Capture the cell that displays the provided text and extract its [X, Y] central coordinate. 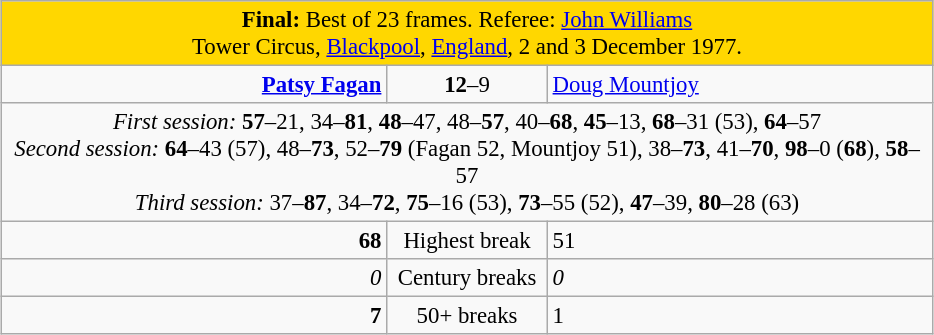
51 [740, 241]
1 [740, 316]
Final: Best of 23 frames. Referee: John WilliamsTower Circus, Blackpool, England, 2 and 3 December 1977. [467, 34]
Century breaks [468, 278]
Doug Mountjoy [740, 85]
7 [194, 316]
68 [194, 241]
Patsy Fagan [194, 85]
50+ breaks [468, 316]
Highest break [468, 241]
12–9 [468, 85]
